Determine the (x, y) coordinate at the center of the cell enclosing the given text.  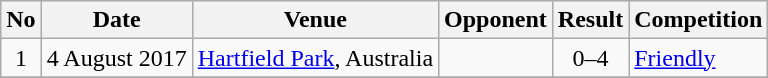
1 (21, 58)
Competition (698, 20)
Hartfield Park, Australia (315, 58)
Opponent (496, 20)
0–4 (590, 58)
Result (590, 20)
Date (116, 20)
4 August 2017 (116, 58)
Friendly (698, 58)
No (21, 20)
Venue (315, 20)
